Scan for the cell matching the given text and deliver its (X, Y) coordinate at center. 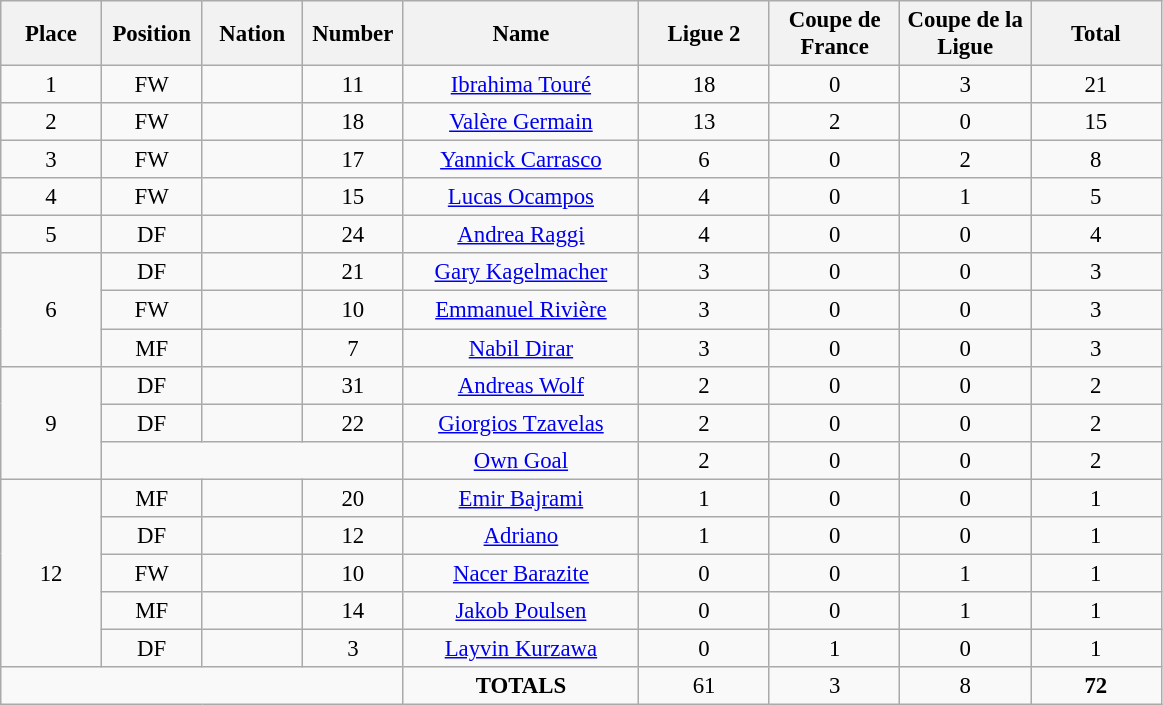
9 (52, 422)
Ibrahima Touré (521, 85)
Name (521, 34)
Andrea Raggi (521, 235)
TOTALS (521, 686)
Adriano (521, 536)
Lucas Ocampos (521, 197)
Place (52, 34)
20 (354, 498)
7 (354, 348)
Total (1096, 34)
Nation (252, 34)
Nacer Barazite (521, 573)
Yannick Carrasco (521, 160)
Giorgios Tzavelas (521, 423)
Position (152, 34)
17 (354, 160)
61 (704, 686)
Jakob Poulsen (521, 611)
31 (354, 385)
13 (704, 122)
Andreas Wolf (521, 385)
72 (1096, 686)
Coupe de France (834, 34)
Gary Kagelmacher (521, 273)
14 (354, 611)
Emir Bajrami (521, 498)
Emmanuel Rivière (521, 310)
Valère Germain (521, 122)
24 (354, 235)
Nabil Dirar (521, 348)
Ligue 2 (704, 34)
Layvin Kurzawa (521, 648)
11 (354, 85)
Number (354, 34)
22 (354, 423)
Coupe de la Ligue (966, 34)
Own Goal (521, 460)
